Detect which cell encompasses the target text, then output its [x, y] center coordinate. 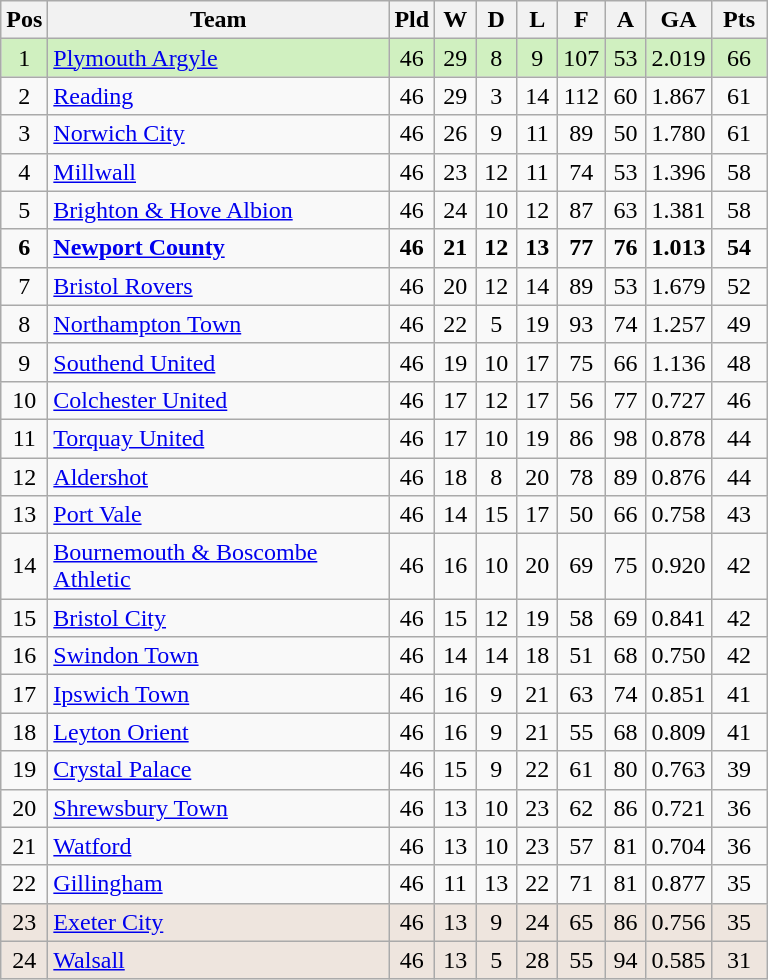
31 [739, 960]
Bristol Rovers [218, 286]
76 [626, 248]
80 [626, 770]
0.851 [678, 694]
43 [739, 515]
1.136 [678, 362]
56 [582, 400]
2.019 [678, 58]
2 [24, 96]
Bristol City [218, 618]
0.704 [678, 846]
6 [24, 248]
78 [582, 477]
0.727 [678, 400]
Pts [739, 20]
Exeter City [218, 922]
1.780 [678, 134]
Reading [218, 96]
Pos [24, 20]
60 [626, 96]
Watford [218, 846]
GA [678, 20]
D [496, 20]
87 [582, 210]
94 [626, 960]
48 [739, 362]
Aldershot [218, 477]
62 [582, 808]
0.758 [678, 515]
1 [24, 58]
Northampton Town [218, 324]
Pld [412, 20]
Torquay United [218, 438]
W [456, 20]
0.920 [678, 566]
1.396 [678, 172]
Gillingham [218, 884]
1.867 [678, 96]
Colchester United [218, 400]
L [538, 20]
Plymouth Argyle [218, 58]
1.679 [678, 286]
1.013 [678, 248]
107 [582, 58]
Walsall [218, 960]
4 [24, 172]
71 [582, 884]
39 [739, 770]
Crystal Palace [218, 770]
49 [739, 324]
0.585 [678, 960]
65 [582, 922]
Newport County [218, 248]
Brighton & Hove Albion [218, 210]
98 [626, 438]
Team [218, 20]
28 [538, 960]
Port Vale [218, 515]
0.756 [678, 922]
1.257 [678, 324]
0.763 [678, 770]
Bournemouth & Boscombe Athletic [218, 566]
Shrewsbury Town [218, 808]
7 [24, 286]
0.809 [678, 732]
0.750 [678, 656]
52 [739, 286]
0.878 [678, 438]
0.877 [678, 884]
Millwall [218, 172]
F [582, 20]
1.381 [678, 210]
51 [582, 656]
0.876 [678, 477]
A [626, 20]
Swindon Town [218, 656]
Southend United [218, 362]
Leyton Orient [218, 732]
112 [582, 96]
0.841 [678, 618]
26 [456, 134]
54 [739, 248]
57 [582, 846]
Norwich City [218, 134]
93 [582, 324]
Ipswich Town [218, 694]
0.721 [678, 808]
